Capture the cell that displays the provided text and extract its [X, Y] central coordinate. 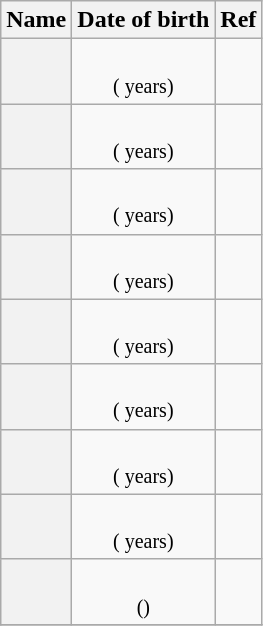
Date of birth [144, 20]
() [144, 592]
Ref [238, 20]
Name [36, 20]
